Locate the cell with the specified text and output its [x, y] center coordinate. 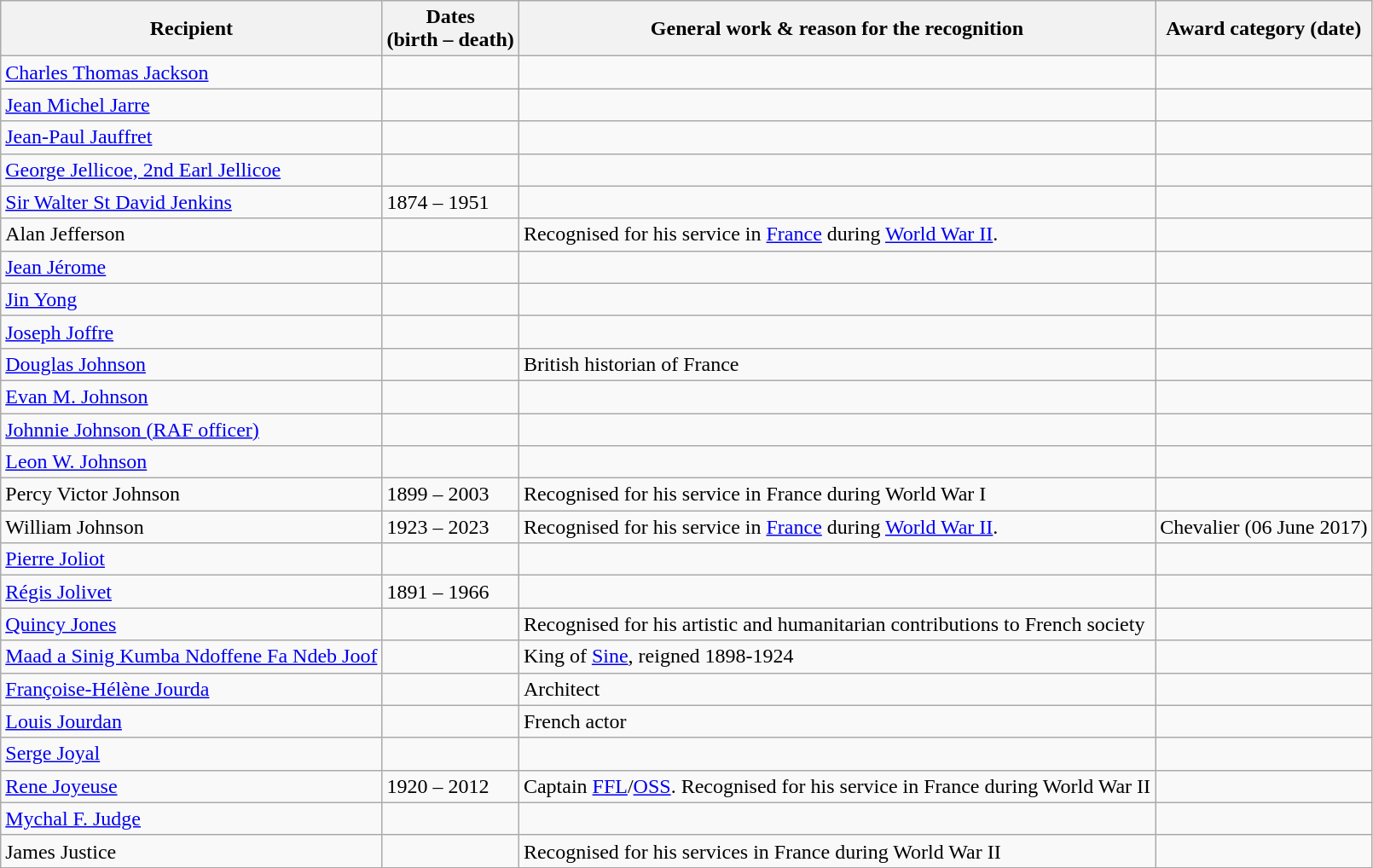
Douglas Johnson [191, 364]
King of Sine, reigned 1898-1924 [837, 657]
Louis Jourdan [191, 721]
1891 – 1966 [450, 592]
Percy Victor Johnson [191, 495]
Alan Jefferson [191, 234]
French actor [837, 721]
Leon W. Johnson [191, 462]
1923 – 2023 [450, 527]
Evan M. Johnson [191, 396]
Charles Thomas Jackson [191, 72]
Captain FFL/OSS. Recognised for his service in France during World War II [837, 786]
Recognised for his services in France during World War II [837, 851]
Pierre Joliot [191, 559]
Dates(birth – death) [450, 29]
1874 – 1951 [450, 202]
Recognised for his artistic and humanitarian contributions to French society [837, 624]
James Justice [191, 851]
1920 – 2012 [450, 786]
Joseph Joffre [191, 332]
Sir Walter St David Jenkins [191, 202]
Rene Joyeuse [191, 786]
1899 – 2003 [450, 495]
General work & reason for the recognition [837, 29]
Architect [837, 689]
Jean-Paul Jauffret [191, 137]
Jean Jérome [191, 267]
Jin Yong [191, 299]
Recognised for his service in France during World War I [837, 495]
Mychal F. Judge [191, 819]
British historian of France [837, 364]
Quincy Jones [191, 624]
Françoise-Hélène Jourda [191, 689]
George Jellicoe, 2nd Earl Jellicoe [191, 170]
Maad a Sinig Kumba Ndoffene Fa Ndeb Joof [191, 657]
Johnnie Johnson (RAF officer) [191, 429]
Award category (date) [1264, 29]
William Johnson [191, 527]
Chevalier (06 June 2017) [1264, 527]
Serge Joyal [191, 754]
Recipient [191, 29]
Jean Michel Jarre [191, 105]
Régis Jolivet [191, 592]
